Output the (X, Y) coordinate of the center of the cell containing the given text.  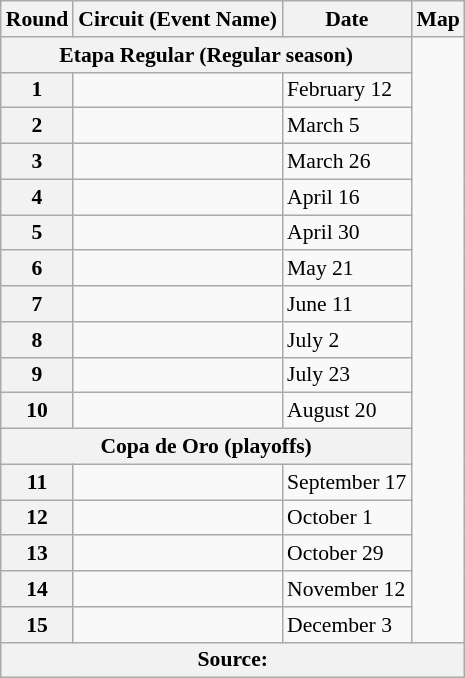
July 23 (346, 375)
August 20 (346, 411)
October 1 (346, 518)
July 2 (346, 340)
Source: (233, 660)
April 16 (346, 197)
Date (346, 19)
June 11 (346, 304)
Copa de Oro (playoffs) (206, 447)
April 30 (346, 233)
14 (38, 589)
15 (38, 625)
March 5 (346, 126)
Round (38, 19)
Etapa Regular (Regular season) (206, 55)
Circuit (Event Name) (178, 19)
6 (38, 269)
2 (38, 126)
1 (38, 90)
7 (38, 304)
12 (38, 518)
5 (38, 233)
9 (38, 375)
13 (38, 554)
8 (38, 340)
3 (38, 162)
September 17 (346, 482)
May 21 (346, 269)
Map (438, 19)
December 3 (346, 625)
10 (38, 411)
4 (38, 197)
March 26 (346, 162)
October 29 (346, 554)
February 12 (346, 90)
11 (38, 482)
November 12 (346, 589)
